From the cell containing the given text, extract its center point as [x, y] coordinate. 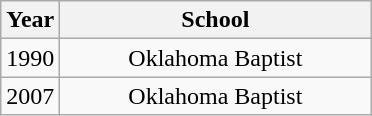
School [216, 20]
2007 [30, 96]
Year [30, 20]
1990 [30, 58]
